Pinpoint the cell where the given text exists, returning its (x, y) midpoint coordinate. 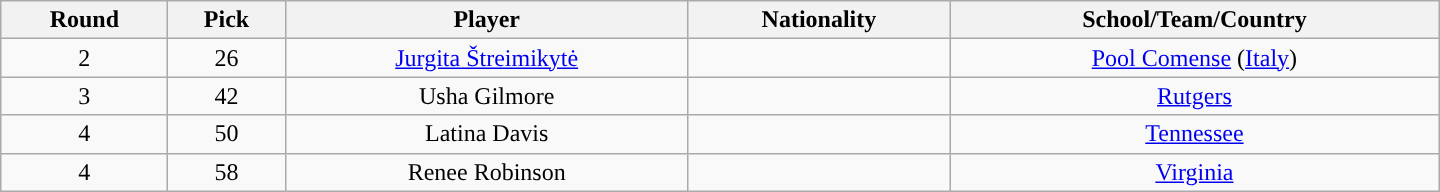
Rutgers (1195, 96)
Round (84, 20)
Tennessee (1195, 134)
Player (486, 20)
Jurgita Štreimikytė (486, 58)
School/Team/Country (1195, 20)
Latina Davis (486, 134)
3 (84, 96)
Virginia (1195, 172)
Nationality (818, 20)
Renee Robinson (486, 172)
Usha Gilmore (486, 96)
58 (226, 172)
26 (226, 58)
42 (226, 96)
Pick (226, 20)
50 (226, 134)
2 (84, 58)
Pool Comense (Italy) (1195, 58)
